Capture the cell that displays the provided text and extract its (X, Y) central coordinate. 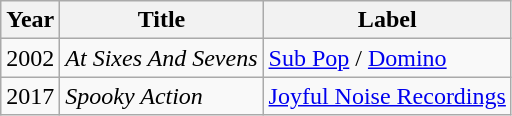
Spooky Action (162, 96)
At Sixes And Sevens (162, 58)
Year (30, 20)
Title (162, 20)
Label (387, 20)
2017 (30, 96)
Sub Pop / Domino (387, 58)
2002 (30, 58)
Joyful Noise Recordings (387, 96)
